From the cell containing the given text, extract its center point as (X, Y) coordinate. 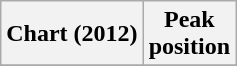
Peakposition (189, 34)
Chart (2012) (72, 34)
